Locate the cell with the specified text and output its [x, y] center coordinate. 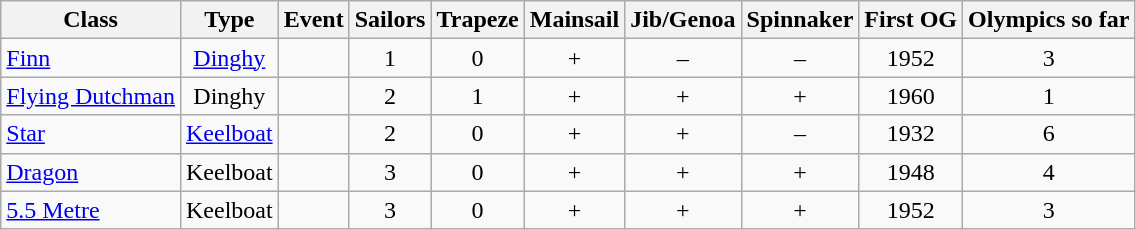
First OG [911, 20]
Sailors [390, 20]
Mainsail [574, 20]
Star [91, 134]
Flying Dutchman [91, 96]
6 [1049, 134]
1932 [911, 134]
4 [1049, 172]
Class [91, 20]
Spinnaker [800, 20]
Type [229, 20]
Trapeze [478, 20]
1960 [911, 96]
5.5 Metre [91, 210]
Event [314, 20]
1948 [911, 172]
Dragon [91, 172]
Olympics so far [1049, 20]
Jib/Genoa [683, 20]
Finn [91, 58]
